Identify which cell holds the provided text, then report its [x, y] central coordinate. 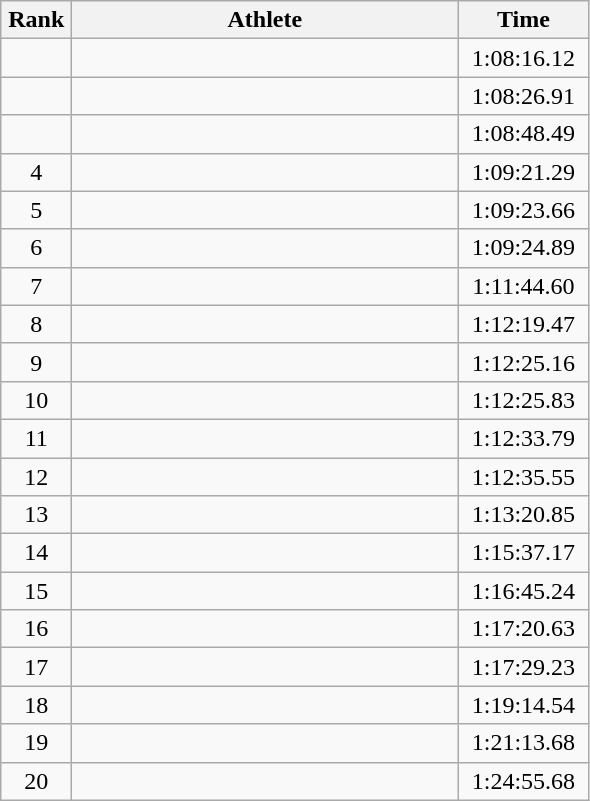
11 [36, 438]
6 [36, 248]
1:15:37.17 [524, 553]
10 [36, 400]
Athlete [265, 20]
1:13:20.85 [524, 515]
1:12:25.16 [524, 362]
1:12:35.55 [524, 477]
8 [36, 324]
9 [36, 362]
1:11:44.60 [524, 286]
7 [36, 286]
14 [36, 553]
12 [36, 477]
Rank [36, 20]
1:21:13.68 [524, 743]
13 [36, 515]
1:12:19.47 [524, 324]
1:08:48.49 [524, 134]
1:16:45.24 [524, 591]
19 [36, 743]
1:09:21.29 [524, 172]
1:17:29.23 [524, 667]
5 [36, 210]
16 [36, 629]
1:09:23.66 [524, 210]
20 [36, 781]
1:08:16.12 [524, 58]
1:12:33.79 [524, 438]
Time [524, 20]
1:12:25.83 [524, 400]
1:09:24.89 [524, 248]
1:08:26.91 [524, 96]
1:19:14.54 [524, 705]
18 [36, 705]
1:24:55.68 [524, 781]
15 [36, 591]
4 [36, 172]
1:17:20.63 [524, 629]
17 [36, 667]
